From the cell containing the given text, extract its center point as (x, y) coordinate. 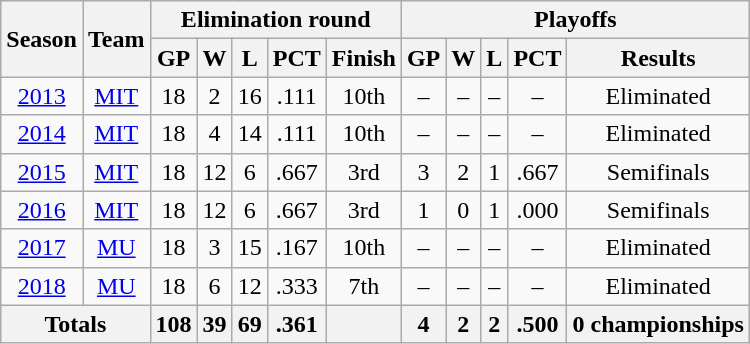
2015 (42, 172)
.361 (296, 324)
39 (214, 324)
Team (116, 39)
.167 (296, 248)
.500 (538, 324)
69 (250, 324)
2013 (42, 96)
.333 (296, 286)
14 (250, 134)
0 (464, 210)
Results (658, 58)
2016 (42, 210)
108 (174, 324)
2017 (42, 248)
7th (364, 286)
15 (250, 248)
Totals (76, 324)
2018 (42, 286)
2014 (42, 134)
Finish (364, 58)
Elimination round (276, 20)
Season (42, 39)
.000 (538, 210)
0 championships (658, 324)
16 (250, 96)
Playoffs (575, 20)
